Search for the cell housing the specified text and yield its [x, y] center coordinate. 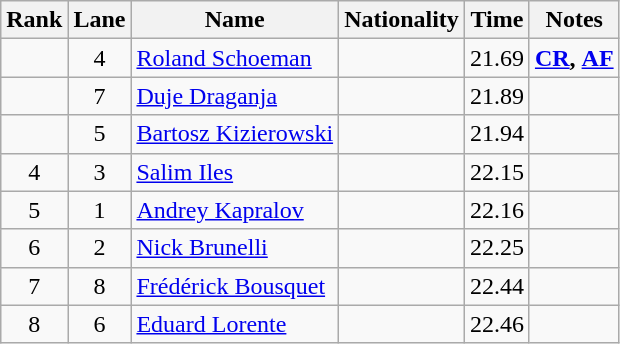
Notes [574, 20]
22.16 [496, 210]
Bartosz Kizierowski [235, 134]
Name [235, 20]
Andrey Kapralov [235, 210]
Eduard Lorente [235, 324]
21.94 [496, 134]
21.69 [496, 58]
3 [100, 172]
22.44 [496, 286]
2 [100, 248]
Salim Iles [235, 172]
21.89 [496, 96]
Nationality [402, 20]
Rank [34, 20]
22.46 [496, 324]
1 [100, 210]
22.15 [496, 172]
Roland Schoeman [235, 58]
CR, AF [574, 58]
Time [496, 20]
Lane [100, 20]
Nick Brunelli [235, 248]
22.25 [496, 248]
Duje Draganja [235, 96]
Frédérick Bousquet [235, 286]
